Determine the (x, y) coordinate at the center of the cell enclosing the given text.  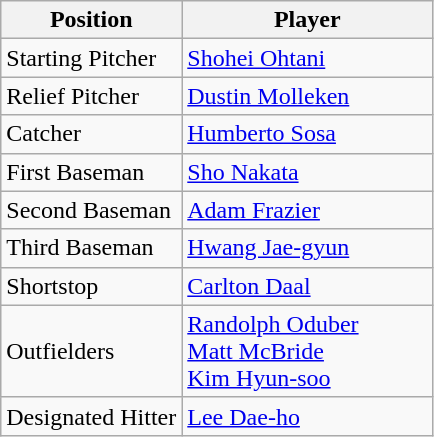
Dustin Molleken (308, 96)
Designated Hitter (92, 416)
Third Baseman (92, 248)
Sho Nakata (308, 172)
Hwang Jae-gyun (308, 248)
Relief Pitcher (92, 96)
First Baseman (92, 172)
Position (92, 20)
Carlton Daal (308, 286)
Lee Dae-ho (308, 416)
Randolph Oduber Matt McBride Kim Hyun-soo (308, 351)
Adam Frazier (308, 210)
Outfielders (92, 351)
Catcher (92, 134)
Second Baseman (92, 210)
Shortstop (92, 286)
Player (308, 20)
Shohei Ohtani (308, 58)
Starting Pitcher (92, 58)
Humberto Sosa (308, 134)
